Scan for the cell matching the given text and deliver its (x, y) coordinate at center. 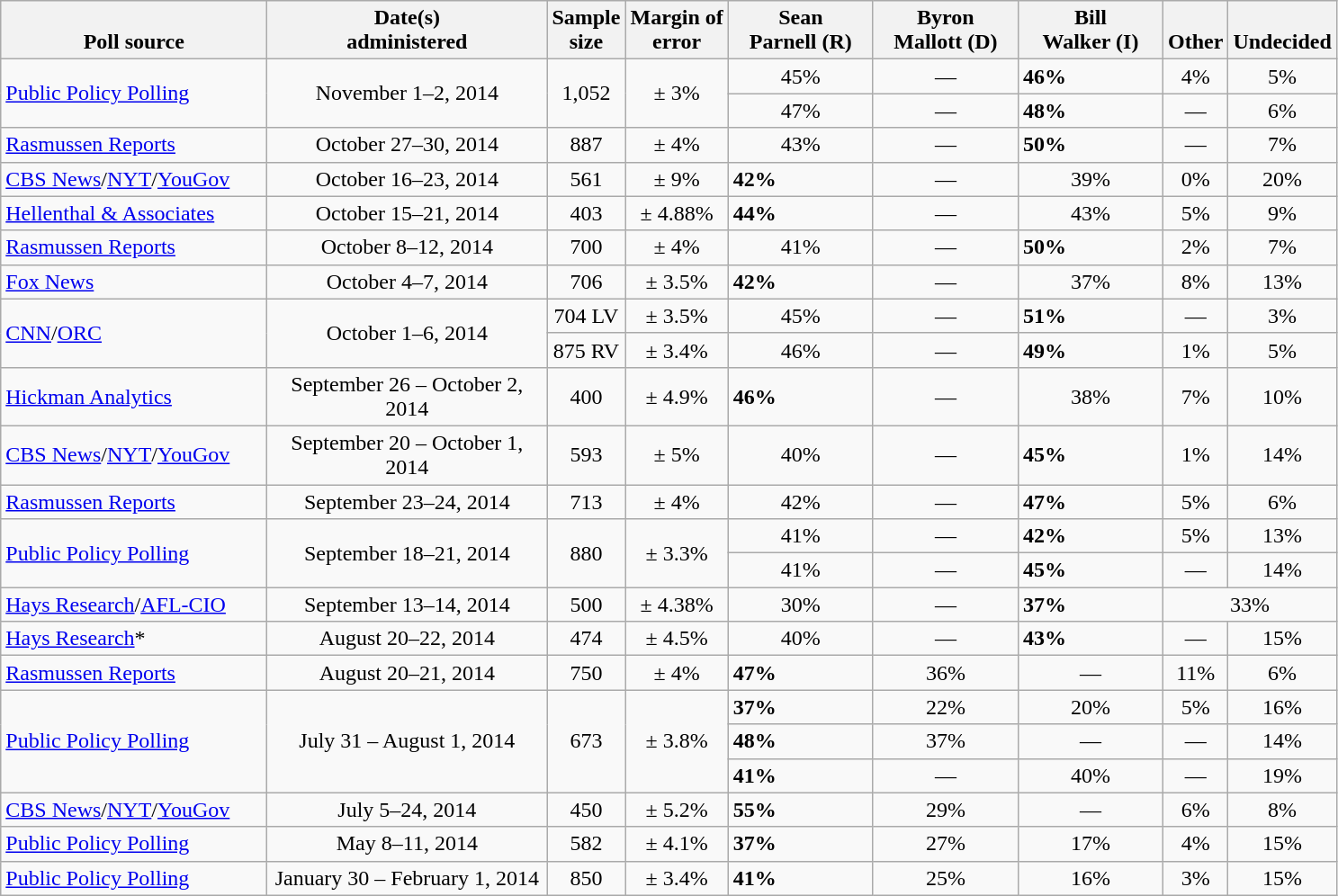
Hays Research/AFL-CIO (134, 605)
713 (587, 501)
ByronMallott (D) (945, 31)
May 8–11, 2014 (407, 844)
44% (801, 213)
11% (1196, 673)
± 4.88% (677, 213)
August 20–21, 2014 (407, 673)
BillWalker (I) (1091, 31)
SeanParnell (R) (801, 31)
27% (945, 844)
July 5–24, 2014 (407, 810)
400 (587, 396)
750 (587, 673)
± 3.3% (677, 553)
October 8–12, 2014 (407, 247)
22% (945, 707)
± 4.5% (677, 639)
706 (587, 282)
September 23–24, 2014 (407, 501)
Date(s)administered (407, 31)
Margin oferror (677, 31)
10% (1282, 396)
880 (587, 553)
± 5.2% (677, 810)
October 1–6, 2014 (407, 333)
500 (587, 605)
33% (1251, 605)
Hellenthal & Associates (134, 213)
± 4.38% (677, 605)
887 (587, 145)
± 3% (677, 94)
38% (1091, 396)
673 (587, 741)
49% (1091, 350)
582 (587, 844)
36% (945, 673)
9% (1282, 213)
19% (1282, 775)
Poll source (134, 31)
17% (1091, 844)
Other (1196, 31)
October 15–21, 2014 (407, 213)
0% (1196, 179)
January 30 – February 1, 2014 (407, 878)
October 27–30, 2014 (407, 145)
September 26 – October 2, 2014 (407, 396)
Undecided (1282, 31)
55% (801, 810)
39% (1091, 179)
November 1–2, 2014 (407, 94)
± 9% (677, 179)
September 20 – October 1, 2014 (407, 455)
25% (945, 878)
875 RV (587, 350)
474 (587, 639)
403 (587, 213)
CNN/ORC (134, 333)
August 20–22, 2014 (407, 639)
561 (587, 179)
Samplesize (587, 31)
Hickman Analytics (134, 396)
450 (587, 810)
850 (587, 878)
Fox News (134, 282)
593 (587, 455)
2% (1196, 247)
30% (801, 605)
51% (1091, 316)
± 4.1% (677, 844)
± 3.8% (677, 741)
± 4.9% (677, 396)
704 LV (587, 316)
29% (945, 810)
July 31 – August 1, 2014 (407, 741)
1,052 (587, 94)
October 16–23, 2014 (407, 179)
October 4–7, 2014 (407, 282)
700 (587, 247)
September 13–14, 2014 (407, 605)
Hays Research* (134, 639)
± 5% (677, 455)
September 18–21, 2014 (407, 553)
